For the text-containing cell, return its midpoint in [x, y] coordinate format. 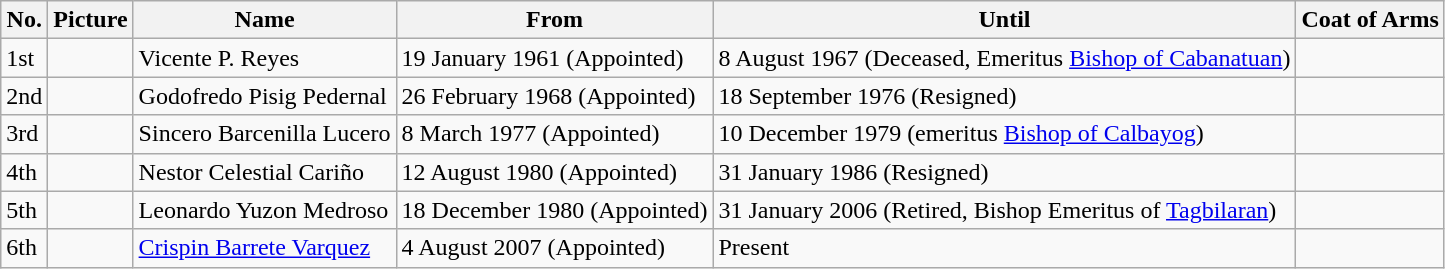
19 January 1961 (Appointed) [554, 58]
Until [1004, 20]
31 January 2006 (Retired, Bishop Emeritus of Tagbilaran) [1004, 210]
4th [24, 172]
Vicente P. Reyes [264, 58]
Picture [90, 20]
6th [24, 248]
Present [1004, 248]
18 September 1976 (Resigned) [1004, 96]
8 March 1977 (Appointed) [554, 134]
2nd [24, 96]
Leonardo Yuzon Medroso [264, 210]
10 December 1979 (emeritus Bishop of Calbayog) [1004, 134]
1st [24, 58]
From [554, 20]
Nestor Celestial Cariño [264, 172]
31 January 1986 (Resigned) [1004, 172]
Name [264, 20]
18 December 1980 (Appointed) [554, 210]
3rd [24, 134]
No. [24, 20]
26 February 1968 (Appointed) [554, 96]
Coat of Arms [1370, 20]
Sincero Barcenilla Lucero [264, 134]
5th [24, 210]
12 August 1980 (Appointed) [554, 172]
4 August 2007 (Appointed) [554, 248]
8 August 1967 (Deceased, Emeritus Bishop of Cabanatuan) [1004, 58]
Crispin Barrete Varquez [264, 248]
Godofredo Pisig Pedernal [264, 96]
